For the text-containing cell, return its midpoint in (x, y) coordinate format. 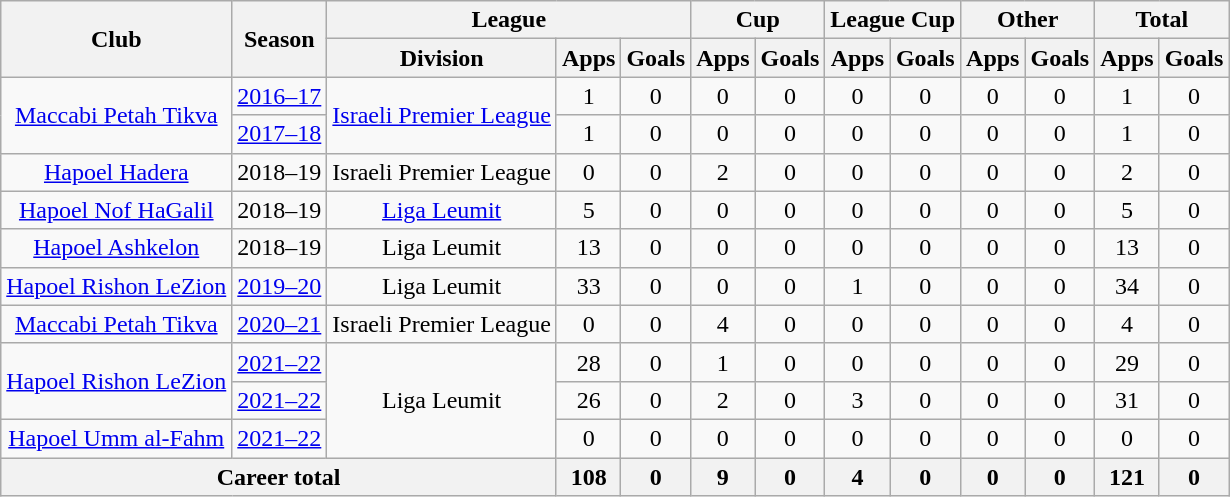
33 (588, 286)
29 (1127, 362)
2020–21 (280, 324)
9 (723, 477)
Hapoel Nof HaGalil (116, 210)
Club (116, 39)
3 (858, 400)
Season (280, 39)
Hapoel Umm al-Fahm (116, 438)
108 (588, 477)
2017–18 (280, 134)
Total (1162, 20)
Career total (279, 477)
34 (1127, 286)
Hapoel Hadera (116, 172)
31 (1127, 400)
121 (1127, 477)
League (509, 20)
League Cup (893, 20)
2019–20 (280, 286)
2016–17 (280, 96)
Division (442, 58)
Cup (758, 20)
28 (588, 362)
Other (1028, 20)
Hapoel Ashkelon (116, 248)
26 (588, 400)
